Extract the (x, y) coordinate from the center of the cell holding the provided text.  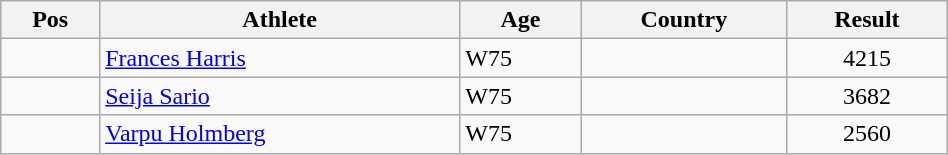
2560 (868, 134)
Pos (50, 20)
Country (684, 20)
Seija Sario (280, 96)
4215 (868, 58)
Age (520, 20)
3682 (868, 96)
Varpu Holmberg (280, 134)
Result (868, 20)
Athlete (280, 20)
Frances Harris (280, 58)
